Scan for the cell matching the given text and deliver its [X, Y] coordinate at center. 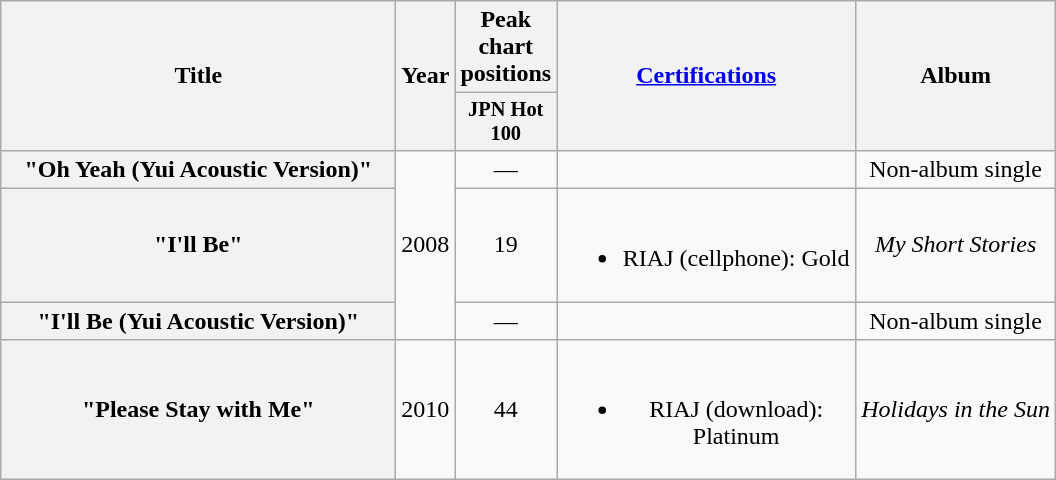
My Short Stories [956, 246]
Year [426, 76]
JPN Hot 100 [506, 122]
"I'll Be" [198, 246]
"Oh Yeah (Yui Acoustic Version)" [198, 169]
2008 [426, 244]
RIAJ (download): Platinum [706, 410]
RIAJ (cellphone): Gold [706, 246]
Certifications [706, 76]
Title [198, 76]
2010 [426, 410]
"Please Stay with Me" [198, 410]
"I'll Be (Yui Acoustic Version)" [198, 321]
44 [506, 410]
Holidays in the Sun [956, 410]
Peak chart positions [506, 47]
19 [506, 246]
Album [956, 76]
